From the cell containing the given text, extract its center point as [x, y] coordinate. 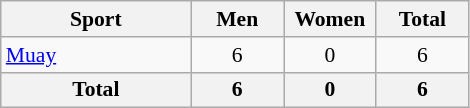
Men [238, 19]
Sport [96, 19]
Women [330, 19]
Muay [96, 55]
